Find where the given text appears and provide that cell's center as (X, Y) coordinate. 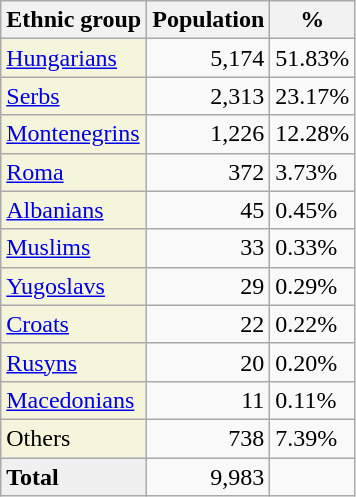
7.39% (312, 438)
372 (208, 172)
9,983 (208, 477)
Hungarians (74, 58)
23.17% (312, 96)
2,313 (208, 96)
3.73% (312, 172)
Montenegrins (74, 134)
Total (74, 477)
Croats (74, 324)
% (312, 20)
20 (208, 362)
33 (208, 248)
0.29% (312, 286)
0.20% (312, 362)
Others (74, 438)
51.83% (312, 58)
Population (208, 20)
0.22% (312, 324)
738 (208, 438)
Albanians (74, 210)
29 (208, 286)
1,226 (208, 134)
Yugoslavs (74, 286)
0.45% (312, 210)
Macedonians (74, 400)
Ethnic group (74, 20)
Muslims (74, 248)
45 (208, 210)
Roma (74, 172)
5,174 (208, 58)
12.28% (312, 134)
Rusyns (74, 362)
0.33% (312, 248)
Serbs (74, 96)
22 (208, 324)
0.11% (312, 400)
11 (208, 400)
